Determine the [x, y] coordinate at the center of the cell enclosing the given text.  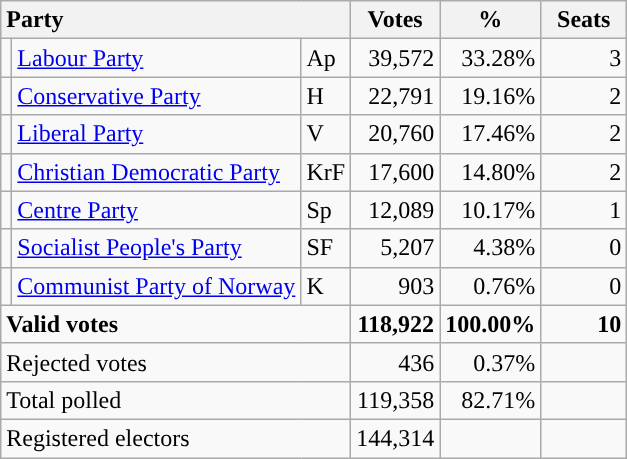
3 [584, 58]
KrF [326, 172]
22,791 [396, 96]
Valid votes [176, 324]
Votes [396, 20]
SF [326, 248]
Communist Party of Norway [156, 286]
Rejected votes [176, 362]
Registered electors [176, 438]
20,760 [396, 134]
5,207 [396, 248]
V [326, 134]
Party [176, 20]
10 [584, 324]
10.17% [490, 210]
144,314 [396, 438]
Seats [584, 20]
100.00% [490, 324]
82.71% [490, 400]
19.16% [490, 96]
Sp [326, 210]
Labour Party [156, 58]
Socialist People's Party [156, 248]
39,572 [396, 58]
4.38% [490, 248]
903 [396, 286]
12,089 [396, 210]
Christian Democratic Party [156, 172]
17.46% [490, 134]
% [490, 20]
0.37% [490, 362]
118,922 [396, 324]
H [326, 96]
0.76% [490, 286]
17,600 [396, 172]
Ap [326, 58]
14.80% [490, 172]
Total polled [176, 400]
33.28% [490, 58]
Liberal Party [156, 134]
Centre Party [156, 210]
Conservative Party [156, 96]
1 [584, 210]
K [326, 286]
436 [396, 362]
119,358 [396, 400]
